For the text-containing cell, return its midpoint in (x, y) coordinate format. 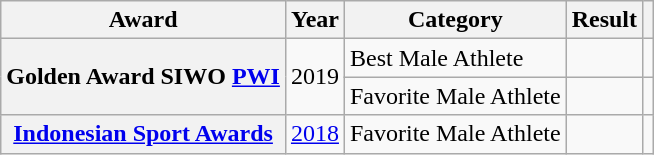
Category (455, 20)
2019 (314, 77)
Best Male Athlete (455, 58)
Year (314, 20)
2018 (314, 134)
Award (144, 20)
Indonesian Sport Awards (144, 134)
Golden Award SIWO PWI (144, 77)
Result (604, 20)
